Scan for the cell matching the given text and deliver its [X, Y] coordinate at center. 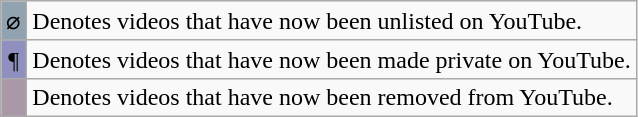
⌀ [14, 21]
Denotes videos that have now been made private on YouTube. [332, 59]
Denotes videos that have now been unlisted on YouTube. [332, 21]
Denotes videos that have now been removed from YouTube. [332, 97]
¶ [14, 59]
